Determine the (x, y) coordinate at the center of the cell enclosing the given text.  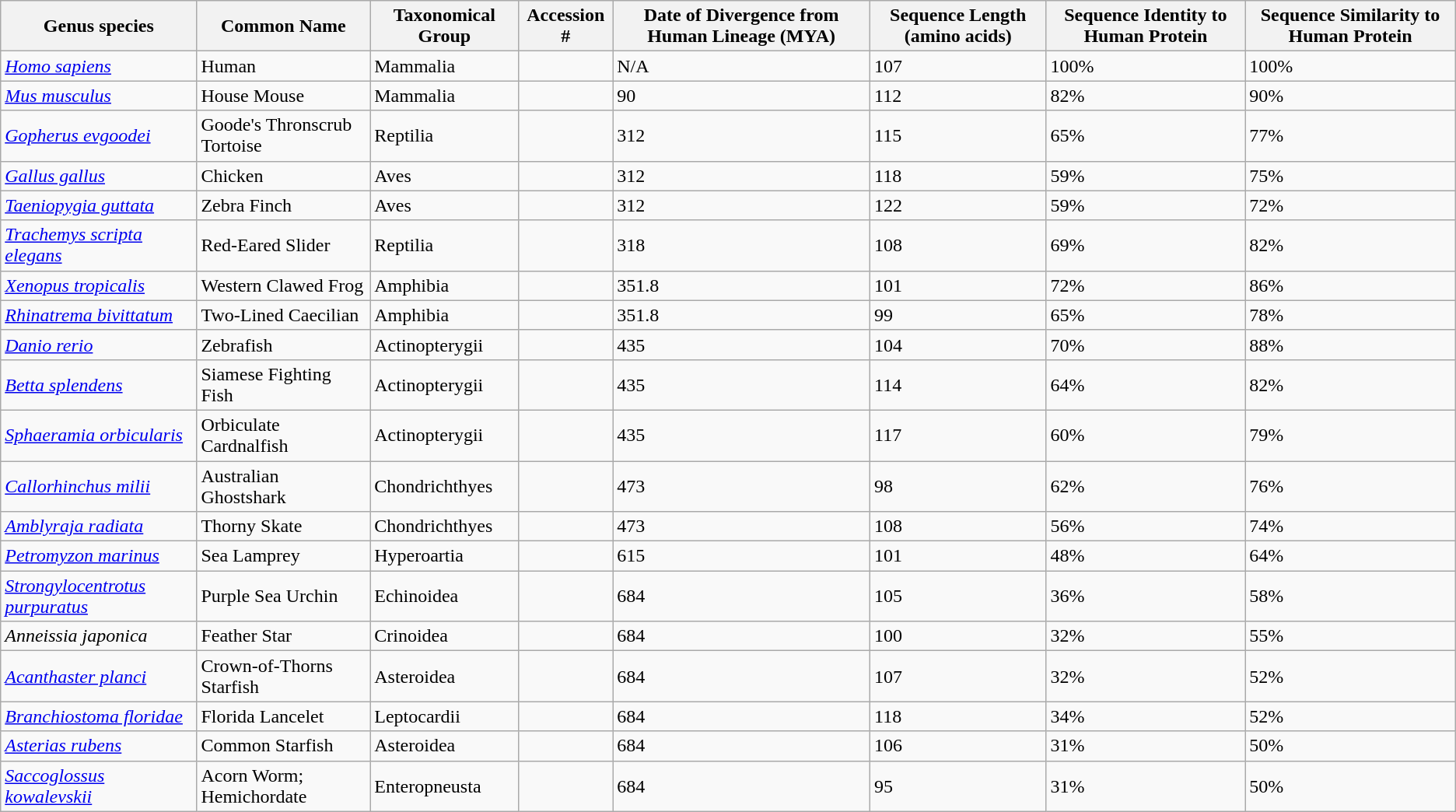
Mus musculus (99, 96)
34% (1146, 716)
Asterias rubens (99, 746)
76% (1350, 485)
Chicken (283, 176)
Amblyraja radiata (99, 527)
Goode's Thronscrub Tortoise (283, 135)
House Mouse (283, 96)
104 (958, 345)
Anneissia japonica (99, 636)
58% (1350, 596)
615 (742, 556)
Red-Eared Slider (283, 246)
78% (1350, 315)
N/A (742, 66)
Trachemys scripta elegans (99, 246)
Saccoglossus kowalevskii (99, 786)
Zebra Finch (283, 205)
36% (1146, 596)
Sequence Length (amino acids) (958, 26)
Sequence Similarity to Human Protein (1350, 26)
318 (742, 246)
69% (1146, 246)
105 (958, 596)
Xenopus tropicalis (99, 285)
Homo sapiens (99, 66)
77% (1350, 135)
Betta splendens (99, 384)
Crown-of-Thorns Starfish (283, 677)
Sphaeramia orbicularis (99, 436)
Human (283, 66)
90% (1350, 96)
48% (1146, 556)
106 (958, 746)
Petromyzon marinus (99, 556)
70% (1146, 345)
Florida Lancelet (283, 716)
122 (958, 205)
98 (958, 485)
95 (958, 786)
Strongylocentrotus purpuratus (99, 596)
Danio rerio (99, 345)
Taxonomical Group (445, 26)
100 (958, 636)
Thorny Skate (283, 527)
90 (742, 96)
Taeniopygia guttata (99, 205)
60% (1146, 436)
Sequence Identity to Human Protein (1146, 26)
79% (1350, 436)
Common Name (283, 26)
Genus species (99, 26)
Sea Lamprey (283, 556)
Acorn Worm; Hemichordate (283, 786)
117 (958, 436)
56% (1146, 527)
Echinoidea (445, 596)
Common Starfish (283, 746)
Acanthaster planci (99, 677)
Branchiostoma floridae (99, 716)
88% (1350, 345)
114 (958, 384)
Feather Star (283, 636)
Australian Ghostshark (283, 485)
Crinoidea (445, 636)
74% (1350, 527)
62% (1146, 485)
112 (958, 96)
86% (1350, 285)
Zebrafish (283, 345)
Rhinatrema bivittatum (99, 315)
Siamese Fighting Fish (283, 384)
Purple Sea Urchin (283, 596)
99 (958, 315)
Orbiculate Cardnalfish (283, 436)
Gallus gallus (99, 176)
115 (958, 135)
Hyperoartia (445, 556)
Gopherus evgoodei (99, 135)
Western Clawed Frog (283, 285)
Enteropneusta (445, 786)
55% (1350, 636)
Callorhinchus milii (99, 485)
Accession # (566, 26)
Leptocardii (445, 716)
Date of Divergence from Human Lineage (MYA) (742, 26)
75% (1350, 176)
Two-Lined Caecilian (283, 315)
